Scan for the cell matching the given text and deliver its (X, Y) coordinate at center. 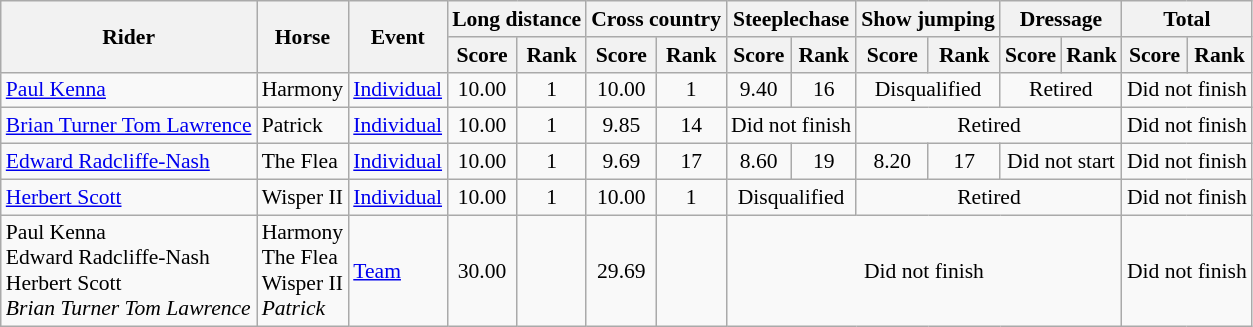
16 (824, 90)
Harmony (303, 90)
9.40 (758, 90)
14 (692, 126)
Cross country (656, 19)
30.00 (482, 271)
Long distance (516, 19)
Rider (129, 36)
Wisper II (303, 197)
29.69 (621, 271)
Show jumping (928, 19)
9.69 (621, 162)
Herbert Scott (129, 197)
Brian Turner Tom Lawrence (129, 126)
8.20 (892, 162)
Steeplechase (791, 19)
The Flea (303, 162)
Event (398, 36)
Total (1187, 19)
Dressage (1061, 19)
9.85 (621, 126)
Team (398, 271)
Harmony The Flea Wisper II Patrick (303, 271)
Edward Radcliffe-Nash (129, 162)
8.60 (758, 162)
19 (824, 162)
Patrick (303, 126)
Paul Kenna (129, 90)
Horse (303, 36)
Did not start (1061, 162)
Paul Kenna Edward Radcliffe-Nash Herbert Scott Brian Turner Tom Lawrence (129, 271)
